Return [X, Y] of the center of cell containing provided text 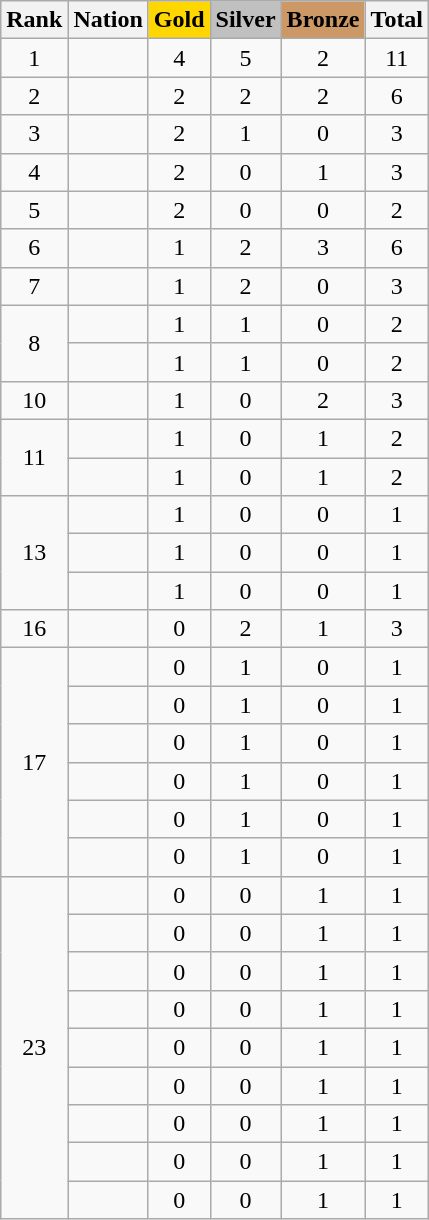
17 [34, 762]
Gold [179, 20]
Silver [246, 20]
Bronze [323, 20]
16 [34, 629]
Total [397, 20]
10 [34, 400]
Nation [108, 20]
7 [34, 286]
13 [34, 553]
23 [34, 1048]
8 [34, 343]
Rank [34, 20]
